Search for the cell housing the specified text and yield its (X, Y) center coordinate. 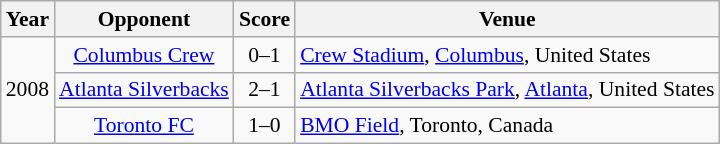
1–0 (264, 126)
Opponent (144, 19)
Crew Stadium, Columbus, United States (507, 55)
2–1 (264, 90)
Score (264, 19)
Year (28, 19)
Columbus Crew (144, 55)
BMO Field, Toronto, Canada (507, 126)
Atlanta Silverbacks (144, 90)
Atlanta Silverbacks Park, Atlanta, United States (507, 90)
Venue (507, 19)
0–1 (264, 55)
2008 (28, 90)
Toronto FC (144, 126)
